Provide the (x, y) coordinate of the cell's center where the given text is located.  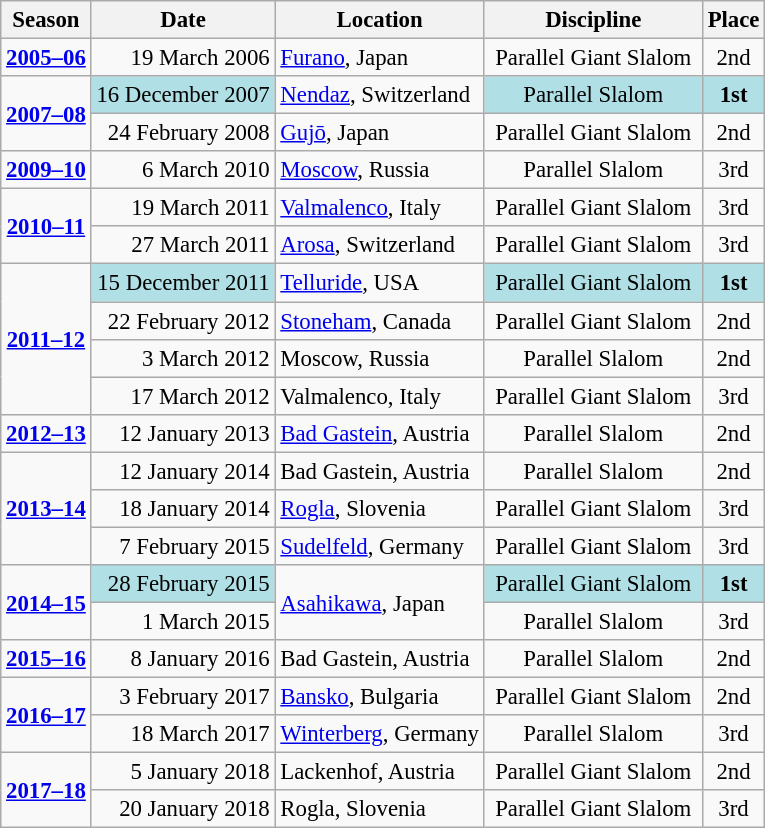
Season (46, 20)
15 December 2011 (183, 283)
12 January 2013 (183, 433)
Discipline (593, 20)
19 March 2011 (183, 208)
2011–12 (46, 339)
Sudelfeld, Germany (380, 546)
Arosa, Switzerland (380, 245)
Bansko, Bulgaria (380, 697)
5 January 2018 (183, 772)
28 February 2015 (183, 584)
Furano, Japan (380, 58)
2017–18 (46, 790)
2014–15 (46, 602)
17 March 2012 (183, 396)
Winterberg, Germany (380, 734)
Lackenhof, Austria (380, 772)
2007–08 (46, 114)
3 February 2017 (183, 697)
Telluride, USA (380, 283)
Asahikawa, Japan (380, 602)
3 March 2012 (183, 358)
12 January 2014 (183, 471)
16 December 2007 (183, 95)
Gujō, Japan (380, 133)
Nendaz, Switzerland (380, 95)
Date (183, 20)
6 March 2010 (183, 170)
1 March 2015 (183, 621)
19 March 2006 (183, 58)
2016–17 (46, 716)
7 February 2015 (183, 546)
20 January 2018 (183, 809)
18 January 2014 (183, 509)
2013–14 (46, 508)
27 March 2011 (183, 245)
2015–16 (46, 659)
24 February 2008 (183, 133)
Stoneham, Canada (380, 321)
2010–11 (46, 226)
22 February 2012 (183, 321)
2009–10 (46, 170)
18 March 2017 (183, 734)
2012–13 (46, 433)
8 January 2016 (183, 659)
Place (733, 20)
2005–06 (46, 58)
Location (380, 20)
